Scan for the cell matching the given text and deliver its (X, Y) coordinate at center. 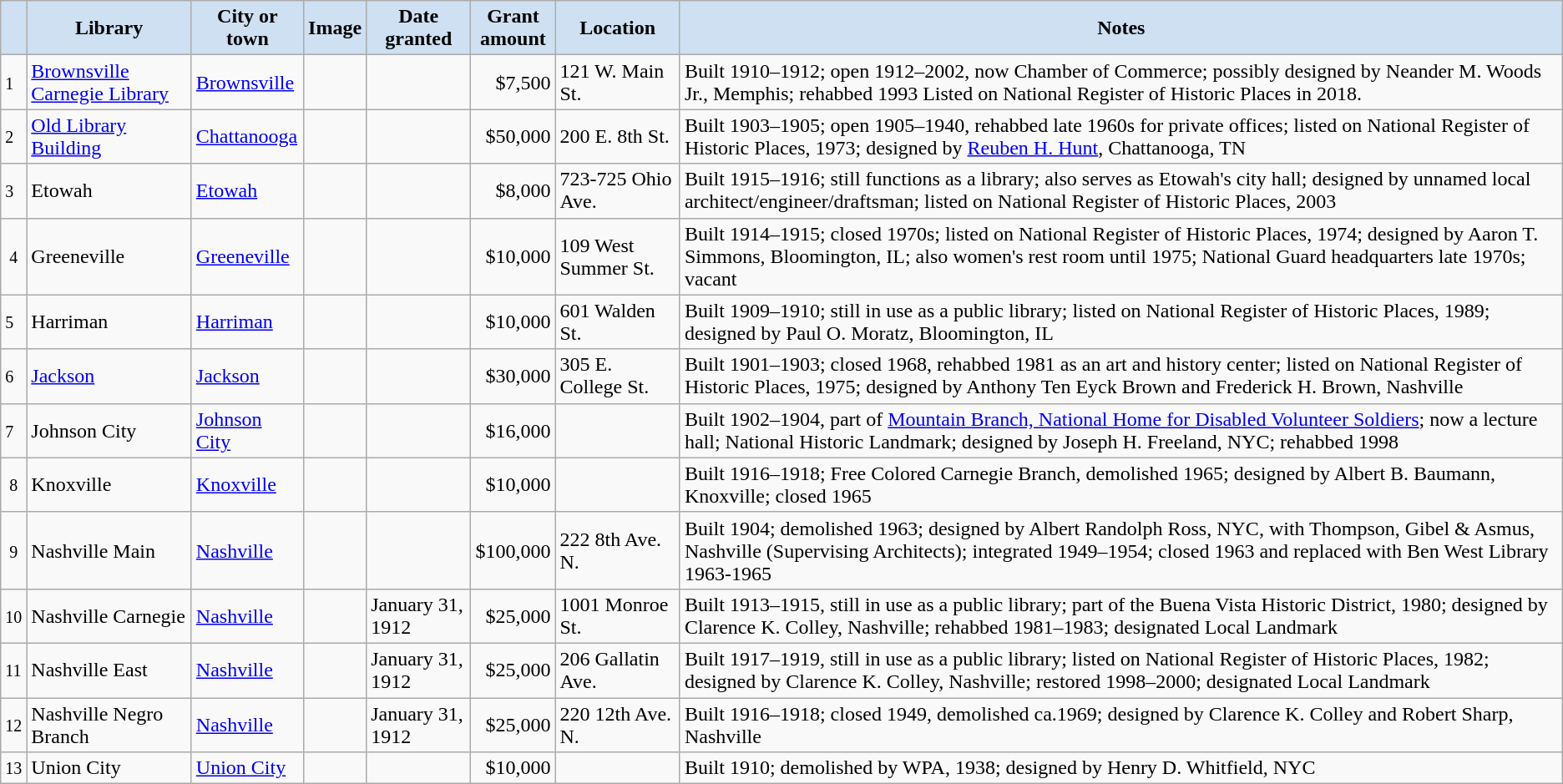
200 E. 8th St. (618, 137)
Location (618, 28)
220 12th Ave. N. (618, 725)
13 (13, 768)
$30,000 (513, 376)
Built 1916–1918; closed 1949, demolished ca.1969; designed by Clarence K. Colley and Robert Sharp, Nashville (1120, 725)
8 (13, 484)
109 West Summer St. (618, 256)
Built 1910; demolished by WPA, 1938; designed by Henry D. Whitfield, NYC (1120, 768)
723-725 Ohio Ave. (618, 190)
Library (109, 28)
City ortown (247, 28)
$7,500 (513, 82)
Brownsville (247, 82)
1 (13, 82)
10 (13, 616)
Old Library Building (109, 137)
601 Walden St. (618, 322)
Grantamount (513, 28)
$100,000 (513, 550)
Notes (1120, 28)
Built 1916–1918; Free Colored Carnegie Branch, demolished 1965; designed by Albert B. Baumann, Knoxville; closed 1965 (1120, 484)
2 (13, 137)
305 E. College St. (618, 376)
11 (13, 670)
206 Gallatin Ave. (618, 670)
4 (13, 256)
3 (13, 190)
6 (13, 376)
12 (13, 725)
7 (13, 431)
Nashville East (109, 670)
Nashville Main (109, 550)
Dategranted (419, 28)
$50,000 (513, 137)
Nashville Negro Branch (109, 725)
9 (13, 550)
5 (13, 322)
Brownsville Carnegie Library (109, 82)
$16,000 (513, 431)
Chattanooga (247, 137)
Image (336, 28)
222 8th Ave. N. (618, 550)
Built 1909–1910; still in use as a public library; listed on National Register of Historic Places, 1989; designed by Paul O. Moratz, Bloomington, IL (1120, 322)
121 W. Main St. (618, 82)
$8,000 (513, 190)
1001 Monroe St. (618, 616)
Nashville Carnegie (109, 616)
